For the text-containing cell, return its midpoint in (X, Y) coordinate format. 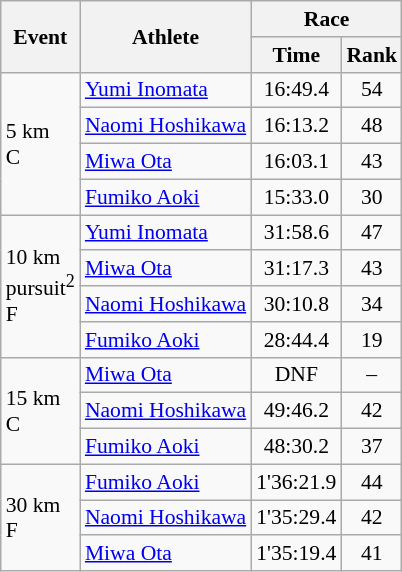
Event (40, 36)
41 (372, 554)
30 (372, 197)
15:33.0 (296, 197)
28:44.4 (296, 340)
37 (372, 447)
1'35:29.4 (296, 518)
5 km C (40, 143)
– (372, 375)
30 km F (40, 518)
30:10.8 (296, 304)
Race (326, 19)
Athlete (166, 36)
16:49.4 (296, 90)
1'36:21.9 (296, 482)
31:17.3 (296, 269)
54 (372, 90)
10 km pursuit2 F (40, 286)
DNF (296, 375)
47 (372, 233)
16:13.2 (296, 126)
Time (296, 55)
1'35:19.4 (296, 554)
19 (372, 340)
48:30.2 (296, 447)
16:03.1 (296, 162)
31:58.6 (296, 233)
Rank (372, 55)
49:46.2 (296, 411)
15 km C (40, 410)
34 (372, 304)
48 (372, 126)
44 (372, 482)
